Search for the cell housing the specified text and yield its (X, Y) center coordinate. 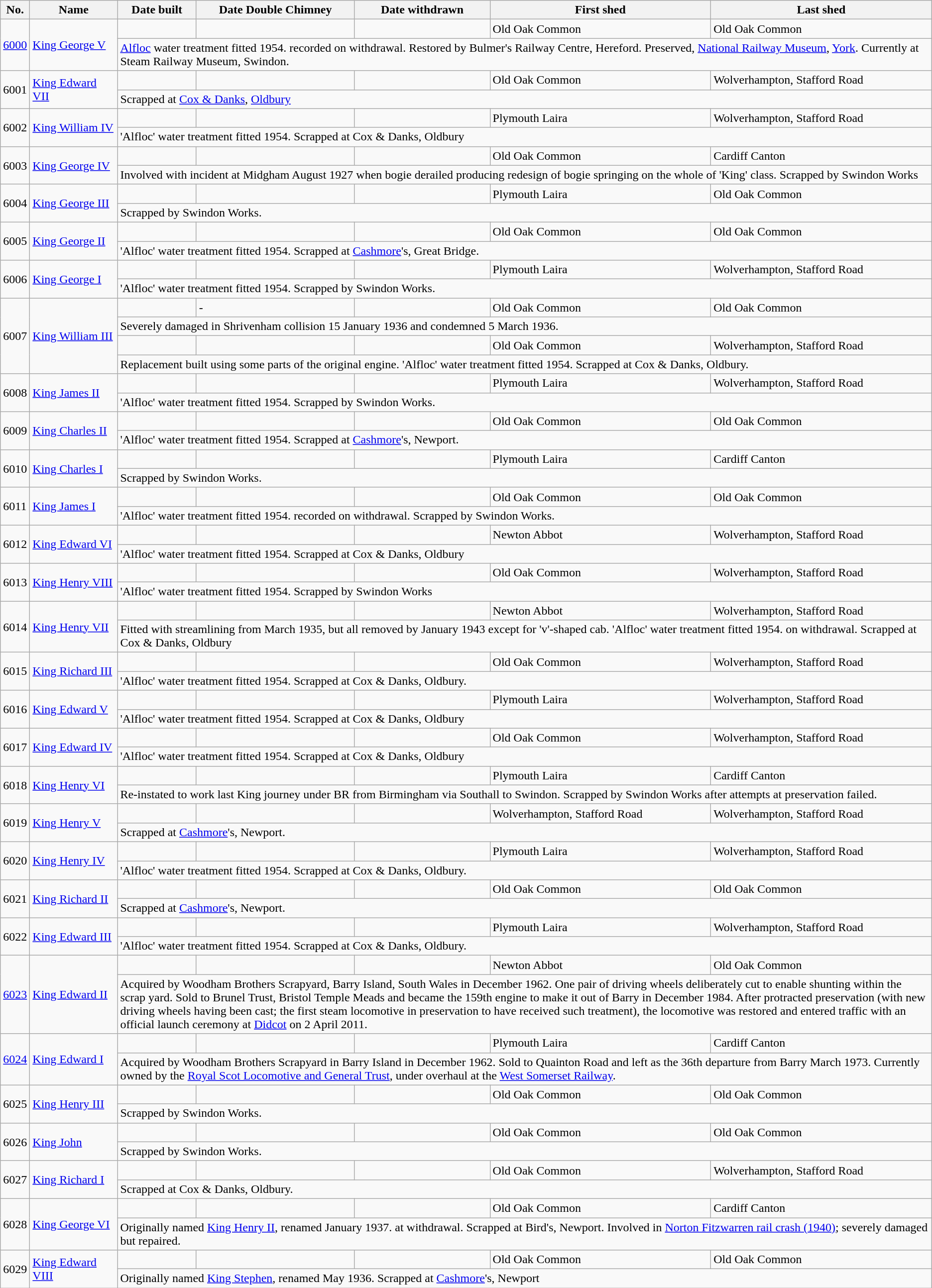
King George III (74, 203)
King Henry VI (74, 785)
King George I (74, 279)
Replacement built using some parts of the original engine. 'Alfloc' water treatment fitted 1954. Scrapped at Cox & Danks, Oldbury. (525, 364)
6028 (15, 1224)
King Edward VIII (74, 1269)
King Henry VIII (74, 582)
Scrapped at Cox & Danks, Oldbury. (525, 1189)
6021 (15, 899)
King John (74, 1142)
King William IV (74, 127)
Date built (157, 10)
King George VI (74, 1224)
6013 (15, 582)
6027 (15, 1180)
King Henry III (74, 1104)
'Alfloc' water treatment fitted 1954. recorded on withdrawal. Scrapped by Swindon Works. (525, 516)
6017 (15, 747)
6012 (15, 544)
6024 (15, 1059)
Date Double Chimney (275, 10)
6005 (15, 241)
'Alfloc' water treatment fitted 1954. Scrapped at Cashmore's, Newport. (525, 440)
6009 (15, 430)
King Edward I (74, 1059)
King William III (74, 336)
6022 (15, 937)
6020 (15, 860)
6001 (15, 90)
6015 (15, 671)
Last shed (821, 10)
6006 (15, 279)
Originally named King Stephen, renamed May 1936. Scrapped at Cashmore's, Newport (525, 1279)
6008 (15, 393)
6007 (15, 336)
King Henry VII (74, 627)
King James II (74, 393)
6026 (15, 1142)
King George II (74, 241)
6014 (15, 627)
6002 (15, 127)
King Henry V (74, 823)
King Henry IV (74, 860)
King Edward III (74, 937)
6003 (15, 165)
King George IV (74, 165)
6019 (15, 823)
King Richard I (74, 1180)
King James I (74, 506)
King Edward II (74, 994)
King Edward V (74, 709)
King Richard III (74, 671)
Date withdrawn (422, 10)
6010 (15, 468)
6016 (15, 709)
King Edward IV (74, 747)
Scrapped at Cox & Danks, Oldbury (525, 99)
King Edward VI (74, 544)
No. (15, 10)
'Alfloc' water treatment fitted 1954. Scrapped by Swindon Works (525, 592)
King George V (74, 45)
King Edward VII (74, 90)
King Charles I (74, 468)
Name (74, 10)
- (275, 308)
6018 (15, 785)
Severely damaged in Shrivenham collision 15 January 1936 and condemned 5 March 1936. (525, 326)
6029 (15, 1269)
First shed (600, 10)
6000 (15, 45)
6023 (15, 994)
6004 (15, 203)
King Richard II (74, 899)
6011 (15, 506)
King Charles II (74, 430)
6025 (15, 1104)
'Alfloc' water treatment fitted 1954. Scrapped at Cashmore's, Great Bridge. (525, 250)
